Search for the cell housing the specified text and yield its (X, Y) center coordinate. 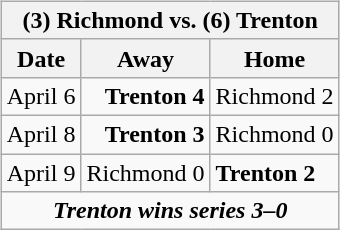
Trenton 3 (146, 134)
Trenton 2 (274, 173)
April 6 (41, 96)
(3) Richmond vs. (6) Trenton (170, 20)
April 9 (41, 173)
Trenton 4 (146, 96)
Home (274, 58)
Away (146, 58)
Trenton wins series 3–0 (170, 211)
Date (41, 58)
April 8 (41, 134)
Richmond 2 (274, 96)
